Pinpoint the cell where the given text exists, returning its (x, y) midpoint coordinate. 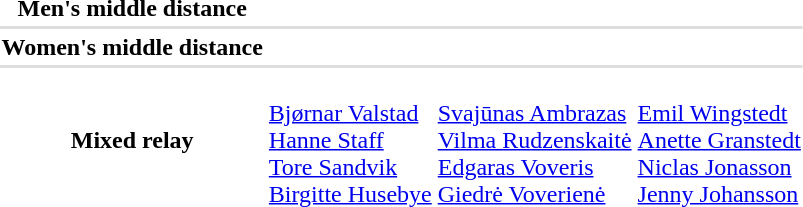
Women's middle distance (132, 47)
